Return (x, y) of the center of cell containing provided text 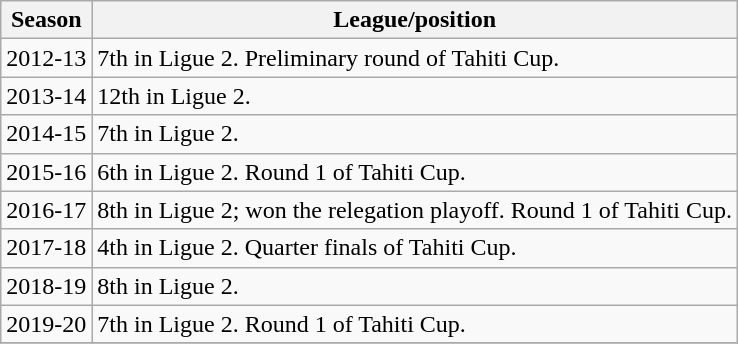
2012-13 (46, 58)
2016-17 (46, 210)
2017-18 (46, 248)
8th in Ligue 2. (415, 286)
2013-14 (46, 96)
2018-19 (46, 286)
Season (46, 20)
2015-16 (46, 172)
8th in Ligue 2; won the relegation playoff. Round 1 of Tahiti Cup. (415, 210)
4th in Ligue 2. Quarter finals of Tahiti Cup. (415, 248)
2014-15 (46, 134)
6th in Ligue 2. Round 1 of Tahiti Cup. (415, 172)
7th in Ligue 2. Preliminary round of Tahiti Cup. (415, 58)
7th in Ligue 2. Round 1 of Tahiti Cup. (415, 324)
2019-20 (46, 324)
7th in Ligue 2. (415, 134)
League/position (415, 20)
12th in Ligue 2. (415, 96)
